Locate the cell with the specified text and output its [x, y] center coordinate. 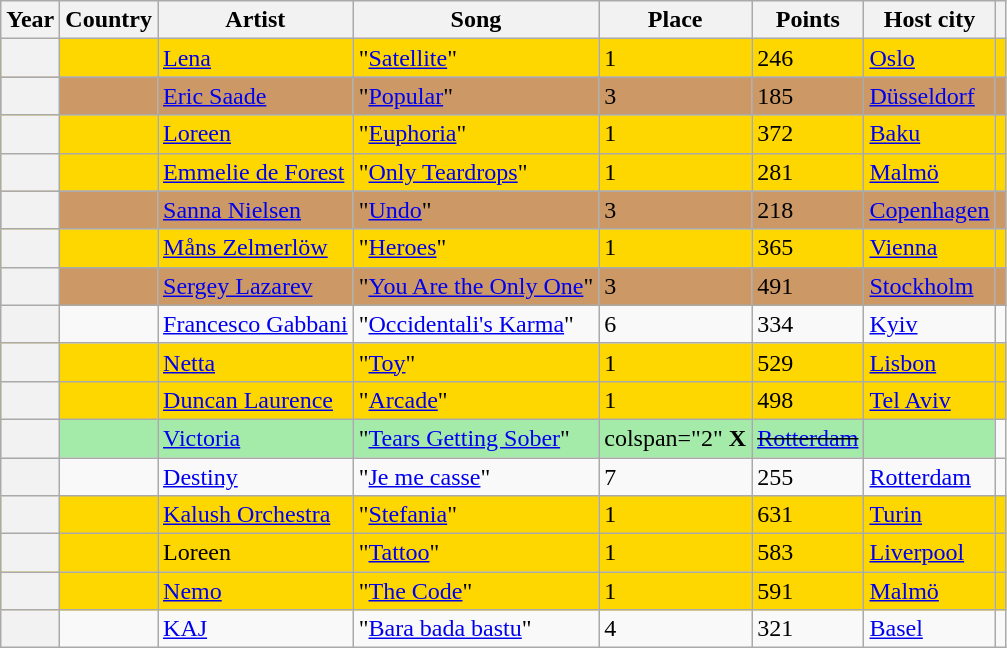
Country [109, 20]
6 [676, 324]
Måns Zelmerlöw [256, 248]
334 [808, 324]
7 [676, 477]
"Tattoo" [476, 553]
Host city [930, 20]
Place [676, 20]
491 [808, 286]
Points [808, 20]
Year [30, 20]
"Occidentali's Karma" [476, 324]
Sanna Nielsen [256, 210]
colspan="2" X [676, 438]
"Bara bada bastu" [476, 629]
"Only Teardrops" [476, 172]
"Popular" [476, 96]
185 [808, 96]
Artist [256, 20]
Liverpool [930, 553]
Düsseldorf [930, 96]
KAJ [256, 629]
"Satellite" [476, 58]
Victoria [256, 438]
"Undo" [476, 210]
Kyiv [930, 324]
246 [808, 58]
Francesco Gabbani [256, 324]
Destiny [256, 477]
591 [808, 591]
Eric Saade [256, 96]
"Je me casse" [476, 477]
281 [808, 172]
Tel Aviv [930, 400]
"Heroes" [476, 248]
Netta [256, 362]
Duncan Laurence [256, 400]
Nemo [256, 591]
"Arcade" [476, 400]
"You Are the Only One" [476, 286]
321 [808, 629]
Vienna [930, 248]
Stockholm [930, 286]
"Euphoria" [476, 134]
255 [808, 477]
Oslo [930, 58]
218 [808, 210]
529 [808, 362]
Emmelie de Forest [256, 172]
Kalush Orchestra [256, 515]
Basel [930, 629]
"Tears Getting Sober" [476, 438]
"The Code" [476, 591]
631 [808, 515]
4 [676, 629]
"Toy" [476, 362]
583 [808, 553]
Copenhagen [930, 210]
Turin [930, 515]
365 [808, 248]
Song [476, 20]
372 [808, 134]
Lena [256, 58]
Lisbon [930, 362]
498 [808, 400]
"Stefania" [476, 515]
Baku [930, 134]
Sergey Lazarev [256, 286]
